Return [X, Y] of the center of cell containing provided text 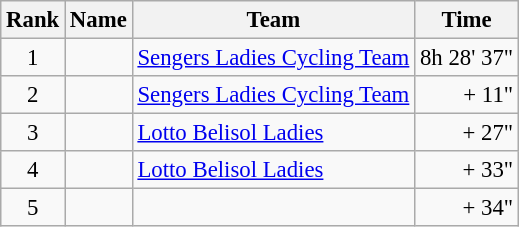
5 [33, 208]
Team [274, 20]
2 [33, 95]
Rank [33, 20]
4 [33, 170]
+ 11" [467, 95]
1 [33, 58]
+ 33" [467, 170]
8h 28' 37" [467, 58]
Time [467, 20]
Name [99, 20]
3 [33, 133]
+ 34" [467, 208]
+ 27" [467, 133]
